Find where the given text appears and provide that cell's center as [X, Y] coordinate. 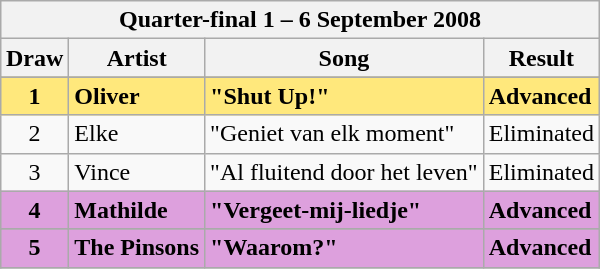
Draw [34, 58]
"Al fluitend door het leven" [344, 172]
The Pinsons [137, 248]
Oliver [137, 96]
Quarter-final 1 – 6 September 2008 [300, 20]
"Shut Up!" [344, 96]
5 [34, 248]
4 [34, 210]
1 [34, 96]
2 [34, 134]
"Waarom?" [344, 248]
Elke [137, 134]
Song [344, 58]
Artist [137, 58]
Vince [137, 172]
"Vergeet-mij-liedje" [344, 210]
3 [34, 172]
"Geniet van elk moment" [344, 134]
Result [541, 58]
Mathilde [137, 210]
